Output the (x, y) coordinate of the center of the cell containing the given text.  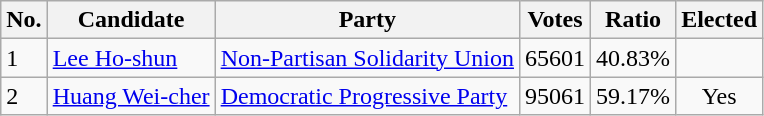
65601 (554, 58)
2 (24, 96)
40.83% (634, 58)
Party (367, 20)
Huang Wei-cher (131, 96)
Lee Ho-shun (131, 58)
Votes (554, 20)
No. (24, 20)
59.17% (634, 96)
Elected (720, 20)
95061 (554, 96)
Ratio (634, 20)
Yes (720, 96)
1 (24, 58)
Democratic Progressive Party (367, 96)
Candidate (131, 20)
Non-Partisan Solidarity Union (367, 58)
